Output the (X, Y) coordinate of the center of the cell containing the given text.  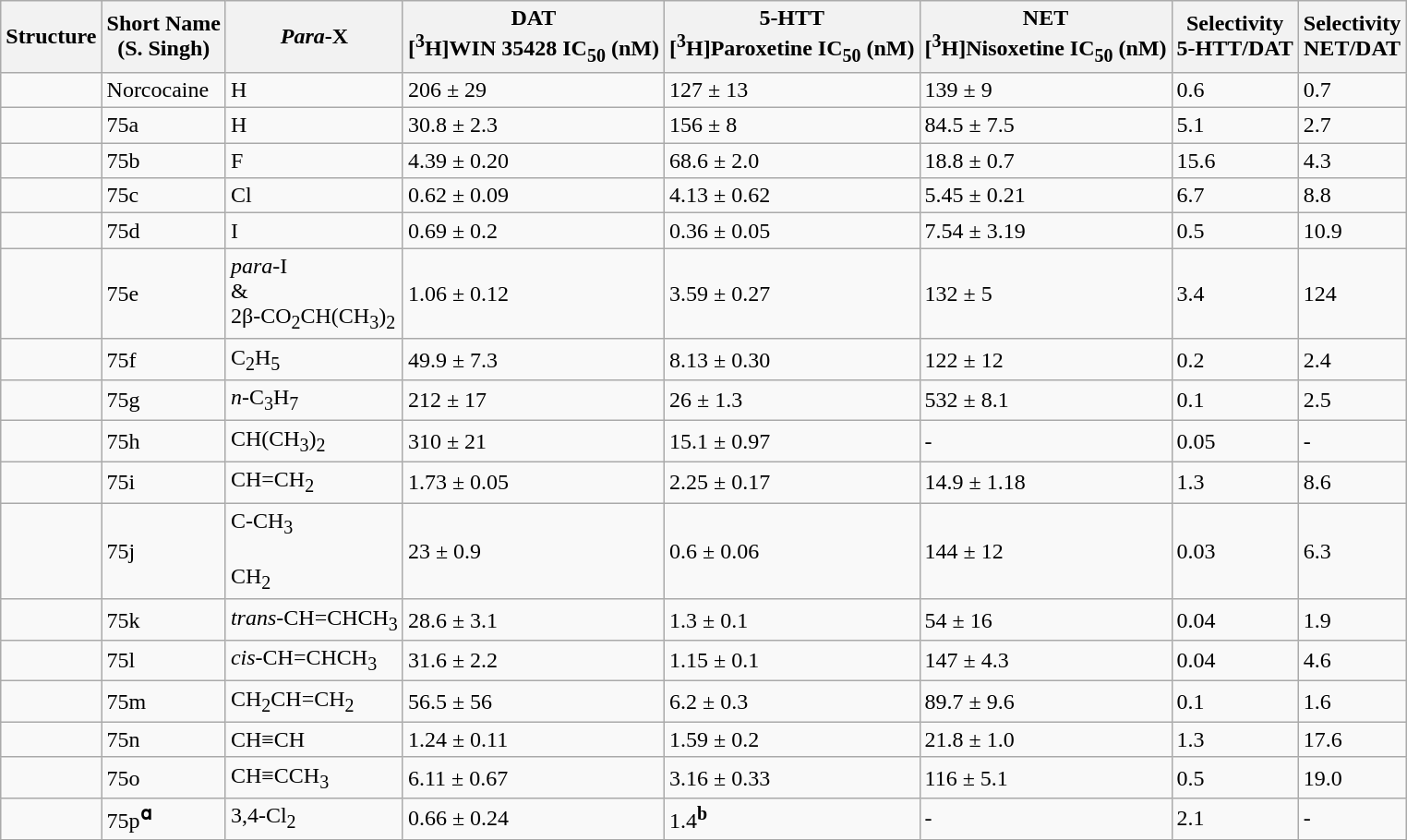
1.9 (1352, 619)
0.2 (1235, 359)
19.0 (1352, 777)
127 ± 13 (792, 90)
CH=CH2 (314, 482)
3,4-Cl2 (314, 820)
75a (163, 126)
Cl (314, 196)
3.4 (1235, 294)
Norcocaine (163, 90)
SelectivityNET/DAT (1352, 37)
0.6 (1235, 90)
75b (163, 161)
trans-CH=CHCH3 (314, 619)
6.2 ± 0.3 (792, 702)
75o (163, 777)
144 ± 12 (1045, 552)
4.6 (1352, 661)
75e (163, 294)
CH(CH3)2 (314, 441)
18.8 ± 0.7 (1045, 161)
21.8 ± 1.0 (1045, 739)
0.05 (1235, 441)
0.7 (1352, 90)
124 (1352, 294)
75pɑ (163, 820)
Selectivity5-HTT/DAT (1235, 37)
2.5 (1352, 401)
0.69 ± 0.2 (534, 231)
C-CH3CH2 (314, 552)
CH2CH=CH2 (314, 702)
84.5 ± 7.5 (1045, 126)
1.6 (1352, 702)
6.7 (1235, 196)
6.11 ± 0.67 (534, 777)
26 ± 1.3 (792, 401)
0.62 ± 0.09 (534, 196)
0.66 ± 0.24 (534, 820)
5.45 ± 0.21 (1045, 196)
156 ± 8 (792, 126)
CH≡CH (314, 739)
532 ± 8.1 (1045, 401)
8.13 ± 0.30 (792, 359)
0.36 ± 0.05 (792, 231)
30.8 ± 2.3 (534, 126)
5-HTT[3H]Paroxetine IC50 (nM) (792, 37)
132 ± 5 (1045, 294)
17.6 (1352, 739)
15.6 (1235, 161)
75m (163, 702)
para-I&2β-CO2CH(CH3)2 (314, 294)
75c (163, 196)
Short Name(S. Singh) (163, 37)
31.6 ± 2.2 (534, 661)
Structure (52, 37)
10.9 (1352, 231)
54 ± 16 (1045, 619)
4.3 (1352, 161)
122 ± 12 (1045, 359)
75l (163, 661)
139 ± 9 (1045, 90)
NET[3H]Nisoxetine IC50 (nM) (1045, 37)
cis-CH=CHCH3 (314, 661)
Para-X (314, 37)
1.73 ± 0.05 (534, 482)
75j (163, 552)
DAT[3H]WIN 35428 IC50 (nM) (534, 37)
23 ± 0.9 (534, 552)
1.24 ± 0.11 (534, 739)
75h (163, 441)
n-C3H7 (314, 401)
1.59 ± 0.2 (792, 739)
0.03 (1235, 552)
56.5 ± 56 (534, 702)
CH≡CCH3 (314, 777)
49.9 ± 7.3 (534, 359)
1.15 ± 0.1 (792, 661)
14.9 ± 1.18 (1045, 482)
75g (163, 401)
F (314, 161)
3.59 ± 0.27 (792, 294)
7.54 ± 3.19 (1045, 231)
147 ± 4.3 (1045, 661)
310 ± 21 (534, 441)
75f (163, 359)
68.6 ± 2.0 (792, 161)
212 ± 17 (534, 401)
206 ± 29 (534, 90)
8.6 (1352, 482)
C2H5 (314, 359)
4.39 ± 0.20 (534, 161)
6.3 (1352, 552)
4.13 ± 0.62 (792, 196)
89.7 ± 9.6 (1045, 702)
5.1 (1235, 126)
2.1 (1235, 820)
75k (163, 619)
116 ± 5.1 (1045, 777)
75n (163, 739)
1.06 ± 0.12 (534, 294)
28.6 ± 3.1 (534, 619)
I (314, 231)
75i (163, 482)
15.1 ± 0.97 (792, 441)
2.25 ± 0.17 (792, 482)
8.8 (1352, 196)
75d (163, 231)
2.4 (1352, 359)
3.16 ± 0.33 (792, 777)
1.4b (792, 820)
1.3 ± 0.1 (792, 619)
0.6 ± 0.06 (792, 552)
2.7 (1352, 126)
